Determine the (x, y) coordinate at the center of the cell enclosing the given text.  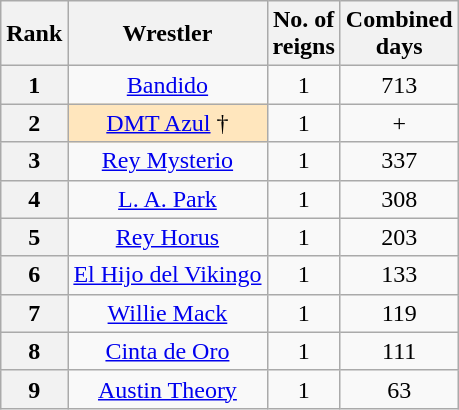
Bandido (168, 85)
713 (399, 85)
No. ofreigns (304, 34)
133 (399, 275)
2 (34, 123)
308 (399, 199)
119 (399, 313)
L. A. Park (168, 199)
7 (34, 313)
5 (34, 237)
Wrestler (168, 34)
203 (399, 237)
111 (399, 351)
9 (34, 389)
Cinta de Oro (168, 351)
6 (34, 275)
DMT Azul † (168, 123)
337 (399, 161)
+ (399, 123)
4 (34, 199)
El Hijo del Vikingo (168, 275)
63 (399, 389)
8 (34, 351)
Rey Mysterio (168, 161)
Combineddays (399, 34)
Austin Theory (168, 389)
Willie Mack (168, 313)
Rey Horus (168, 237)
3 (34, 161)
Rank (34, 34)
